Capture the cell that displays the provided text and extract its [X, Y] central coordinate. 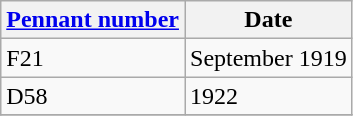
Pennant number [93, 20]
F21 [93, 58]
September 1919 [268, 58]
D58 [93, 96]
1922 [268, 96]
Date [268, 20]
